From the cell containing the given text, extract its center point as (X, Y) coordinate. 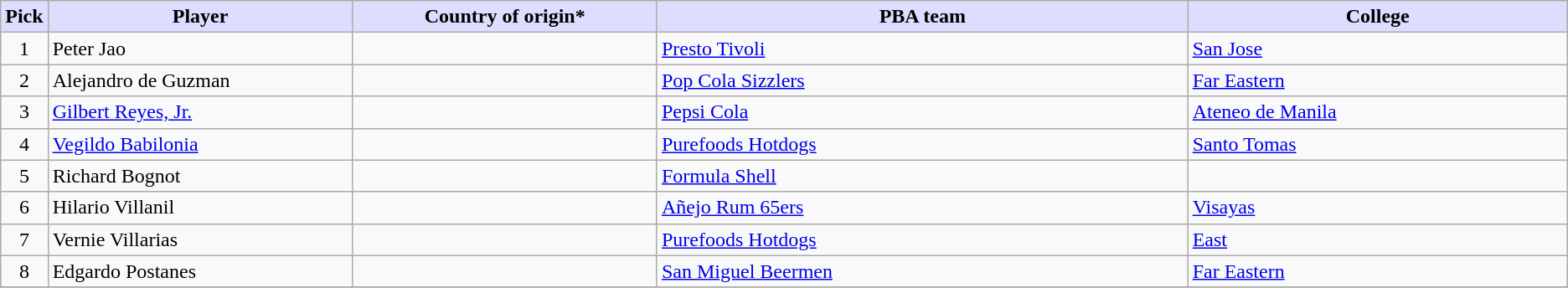
Gilbert Reyes, Jr. (200, 112)
East (1377, 239)
San Jose (1377, 49)
1 (24, 49)
Peter Jao (200, 49)
5 (24, 176)
Visayas (1377, 208)
3 (24, 112)
Añejo Rum 65ers (922, 208)
Vegildo Babilonia (200, 144)
8 (24, 271)
4 (24, 144)
Player (200, 17)
6 (24, 208)
Pick (24, 17)
Santo Tomas (1377, 144)
Richard Bognot (200, 176)
PBA team (922, 17)
Ateneo de Manila (1377, 112)
Hilario Villanil (200, 208)
Edgardo Postanes (200, 271)
Pop Cola Sizzlers (922, 80)
Country of origin* (504, 17)
2 (24, 80)
7 (24, 239)
College (1377, 17)
Presto Tivoli (922, 49)
Vernie Villarias (200, 239)
Formula Shell (922, 176)
Pepsi Cola (922, 112)
San Miguel Beermen (922, 271)
Alejandro de Guzman (200, 80)
